From the cell containing the given text, extract its center point as [x, y] coordinate. 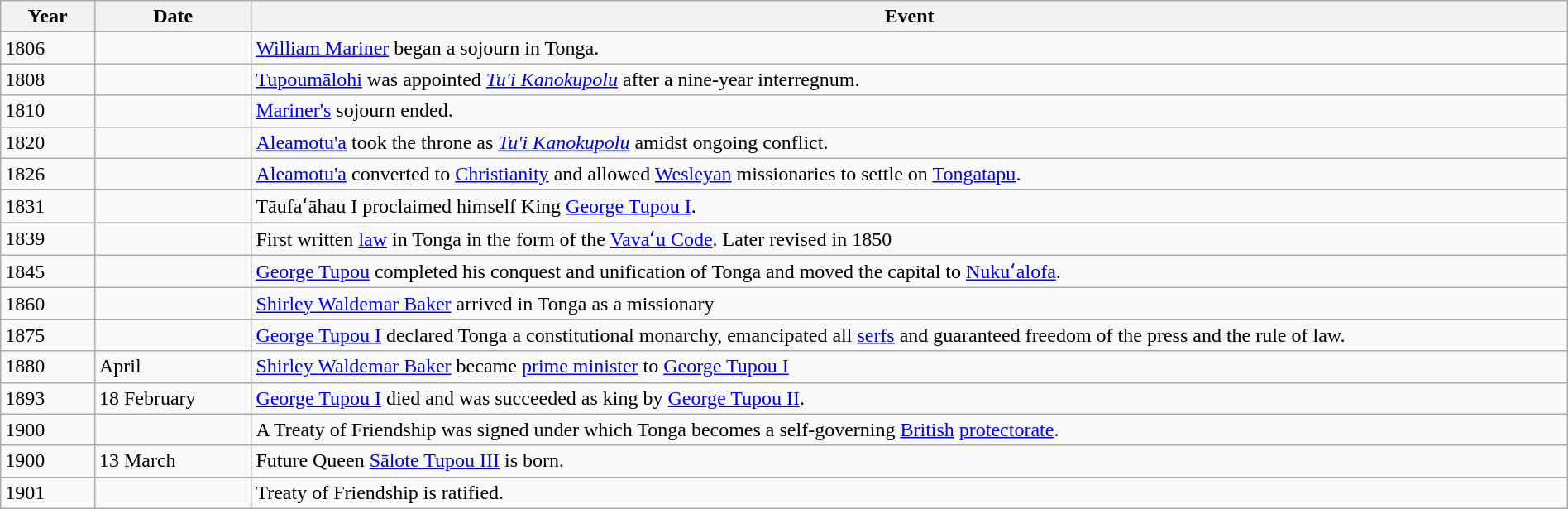
Event [910, 17]
1831 [48, 206]
Tāufaʻāhau I proclaimed himself King George Tupou I. [910, 206]
1893 [48, 398]
Tupoumālohi was appointed Tu'i Kanokupolu after a nine-year interregnum. [910, 79]
18 February [172, 398]
William Mariner began a sojourn in Tonga. [910, 48]
1901 [48, 492]
1845 [48, 271]
Year [48, 17]
1826 [48, 174]
Future Queen Sālote Tupou III is born. [910, 461]
1820 [48, 142]
1839 [48, 239]
1806 [48, 48]
George Tupou I declared Tonga a constitutional monarchy, emancipated all serfs and guaranteed freedom of the press and the rule of law. [910, 335]
Treaty of Friendship is ratified. [910, 492]
Aleamotu'a took the throne as Tu'i Kanokupolu amidst ongoing conflict. [910, 142]
1810 [48, 111]
Aleamotu'a converted to Christianity and allowed Wesleyan missionaries to settle on Tongatapu. [910, 174]
April [172, 367]
George Tupou I died and was succeeded as king by George Tupou II. [910, 398]
Mariner's sojourn ended. [910, 111]
First written law in Tonga in the form of the Vavaʻu Code. Later revised in 1850 [910, 239]
George Tupou completed his conquest and unification of Tonga and moved the capital to Nukuʻalofa. [910, 271]
Shirley Waldemar Baker arrived in Tonga as a missionary [910, 304]
Date [172, 17]
1880 [48, 367]
13 March [172, 461]
Shirley Waldemar Baker became prime minister to George Tupou I [910, 367]
1875 [48, 335]
1860 [48, 304]
1808 [48, 79]
A Treaty of Friendship was signed under which Tonga becomes a self-governing British protectorate. [910, 430]
